Return (X, Y) of the center of cell containing provided text 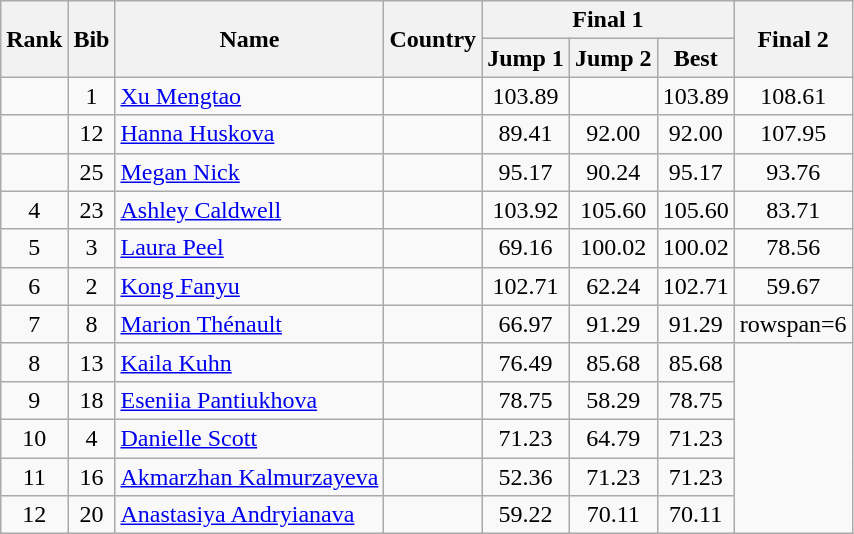
25 (92, 172)
7 (34, 324)
90.24 (613, 172)
78.56 (793, 248)
Xu Mengtao (250, 96)
20 (92, 515)
10 (34, 438)
rowspan=6 (793, 324)
1 (92, 96)
Jump 2 (613, 58)
Anastasiya Andryianava (250, 515)
Bib (92, 39)
Ashley Caldwell (250, 210)
62.24 (613, 286)
Name (250, 39)
5 (34, 248)
93.76 (793, 172)
Final 2 (793, 39)
Hanna Huskova (250, 134)
108.61 (793, 96)
18 (92, 400)
59.22 (526, 515)
Jump 1 (526, 58)
Kong Fanyu (250, 286)
Akmarzhan Kalmurzayeva (250, 477)
11 (34, 477)
Marion Thénault (250, 324)
2 (92, 286)
Rank (34, 39)
59.67 (793, 286)
16 (92, 477)
Best (696, 58)
Final 1 (608, 20)
58.29 (613, 400)
69.16 (526, 248)
76.49 (526, 362)
89.41 (526, 134)
Eseniia Pantiukhova (250, 400)
Danielle Scott (250, 438)
23 (92, 210)
Country (433, 39)
52.36 (526, 477)
Megan Nick (250, 172)
13 (92, 362)
3 (92, 248)
6 (34, 286)
103.92 (526, 210)
Laura Peel (250, 248)
9 (34, 400)
64.79 (613, 438)
66.97 (526, 324)
83.71 (793, 210)
107.95 (793, 134)
Kaila Kuhn (250, 362)
